Return [x, y] of the center of cell containing provided text 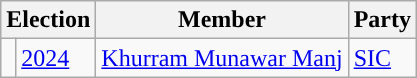
SIC [382, 58]
Member [222, 20]
2024 [56, 58]
Khurram Munawar Manj [222, 58]
Election [48, 20]
Party [382, 20]
